Search for the cell housing the specified text and yield its (X, Y) center coordinate. 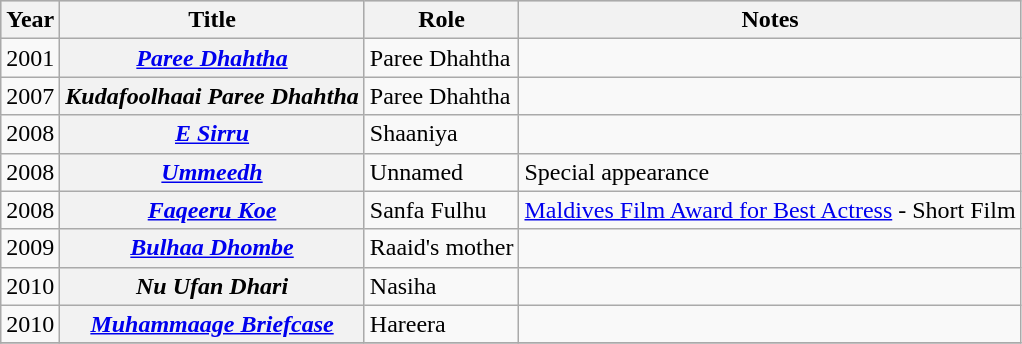
Maldives Film Award for Best Actress - Short Film (770, 210)
Faqeeru Koe (212, 210)
Muhammaage Briefcase (212, 324)
Hareera (442, 324)
E Sirru (212, 134)
Sanfa Fulhu (442, 210)
2001 (30, 58)
Nasiha (442, 286)
Role (442, 20)
Notes (770, 20)
Special appearance (770, 172)
2009 (30, 248)
Nu Ufan Dhari (212, 286)
Shaaniya (442, 134)
Title (212, 20)
Year (30, 20)
2007 (30, 96)
Unnamed (442, 172)
Raaid's mother (442, 248)
Ummeedh (212, 172)
Kudafoolhaai Paree Dhahtha (212, 96)
Bulhaa Dhombe (212, 248)
